Output the (X, Y) coordinate of the center of the cell containing the given text.  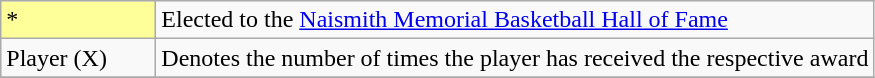
Player (X) (78, 58)
Denotes the number of times the player has received the respective award (515, 58)
Elected to the Naismith Memorial Basketball Hall of Fame (515, 20)
* (78, 20)
